Scan for the cell matching the given text and deliver its (x, y) coordinate at center. 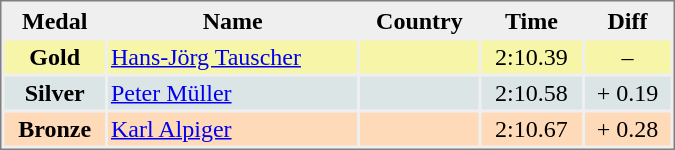
+ 0.19 (627, 92)
Peter Müller (233, 92)
Bronze (54, 128)
2:10.39 (531, 56)
Silver (54, 92)
+ 0.28 (627, 128)
Name (233, 20)
Karl Alpiger (233, 128)
Country (419, 20)
Time (531, 20)
Hans-Jörg Tauscher (233, 56)
2:10.67 (531, 128)
Diff (627, 20)
– (627, 56)
2:10.58 (531, 92)
Medal (54, 20)
Gold (54, 56)
